Scan for the cell matching the given text and deliver its (x, y) coordinate at center. 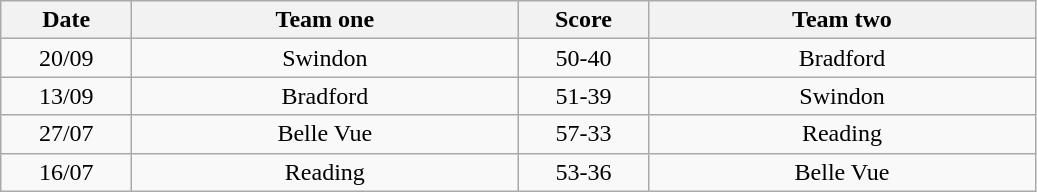
Date (66, 20)
16/07 (66, 172)
Score (584, 20)
13/09 (66, 96)
53-36 (584, 172)
57-33 (584, 134)
50-40 (584, 58)
Team one (325, 20)
27/07 (66, 134)
Team two (842, 20)
51-39 (584, 96)
20/09 (66, 58)
